Provide the [x, y] coordinate of the cell's center where the given text is located.  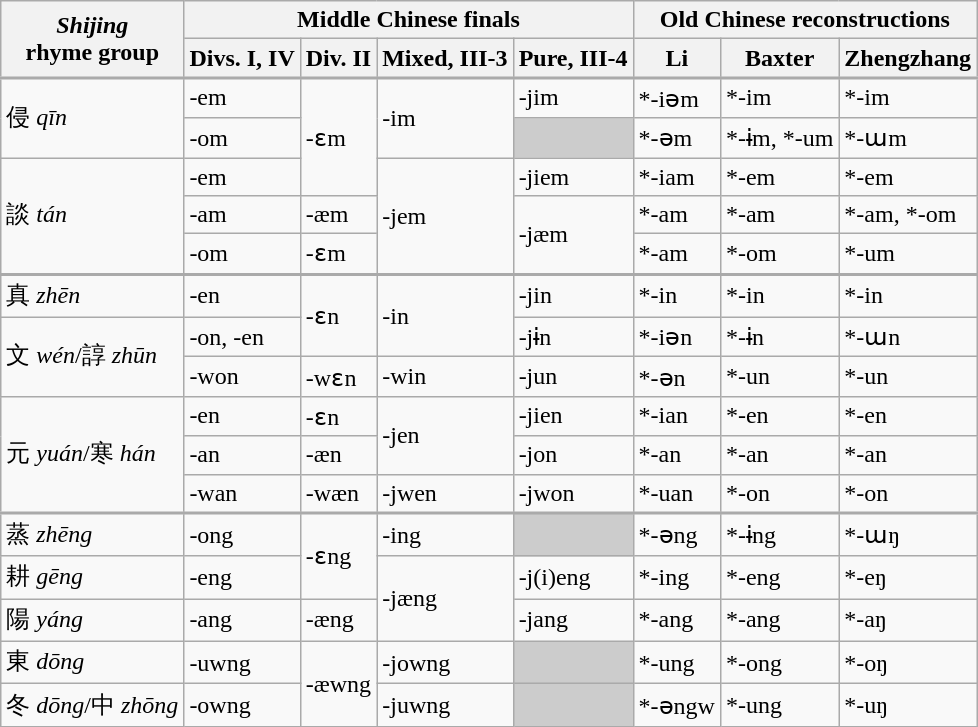
-jwen [445, 494]
-æn [338, 455]
*-əng [676, 534]
-jowng [445, 662]
-uwng [242, 662]
Pure, III-4 [573, 58]
-jon [573, 455]
*-əm [676, 138]
Baxter [779, 58]
Mixed, III-3 [445, 58]
*-ɨn [779, 337]
*-ɯn [908, 337]
文 wén/諄 zhūn [92, 356]
*-ən [676, 377]
-jɨn [573, 337]
-eng [242, 578]
-jang [573, 620]
*-ɨng [779, 534]
東 dōng [92, 662]
Div. II [338, 58]
*-oŋ [908, 662]
耕 gēng [92, 578]
-jiem [573, 177]
-jien [573, 416]
-jin [573, 296]
-juwng [445, 706]
*-eng [779, 578]
*-ɯŋ [908, 534]
*-uan [676, 494]
Middle Chinese finals [408, 20]
-won [242, 377]
-jem [445, 216]
陽 yáng [92, 620]
*-ian [676, 416]
-on, -en [242, 337]
-æwng [338, 684]
-ɛng [338, 556]
*-ɯm [908, 138]
*-iəm [676, 98]
*-am, *-om [908, 215]
-in [445, 316]
Old Chinese reconstructions [805, 20]
-jwon [573, 494]
-ong [242, 534]
-jun [573, 377]
-wɛn [338, 377]
Divs. I, IV [242, 58]
-æm [338, 215]
-jen [445, 435]
*-eŋ [908, 578]
Li [676, 58]
*-iən [676, 337]
*-om [779, 254]
*-uŋ [908, 706]
-im [445, 118]
-wan [242, 494]
-ing [445, 534]
-am [242, 215]
*-ong [779, 662]
-owng [242, 706]
-jim [573, 98]
侵 qīn [92, 118]
*-ɨm, *-um [779, 138]
*-aŋ [908, 620]
-j(i)eng [573, 578]
*-um [908, 254]
-ang [242, 620]
*-ing [676, 578]
-jæm [573, 235]
冬 dōng/中 zhōng [92, 706]
-wæn [338, 494]
*-əngw [676, 706]
Shijingrhyme group [92, 40]
-æng [338, 620]
*-iam [676, 177]
-an [242, 455]
-win [445, 377]
-jæng [445, 598]
蒸 zhēng [92, 534]
談 tán [92, 216]
真 zhēn [92, 296]
Zhengzhang [908, 58]
元 yuán/寒 hán [92, 454]
